Provide the (X, Y) coordinate of the cell's center where the given text is located.  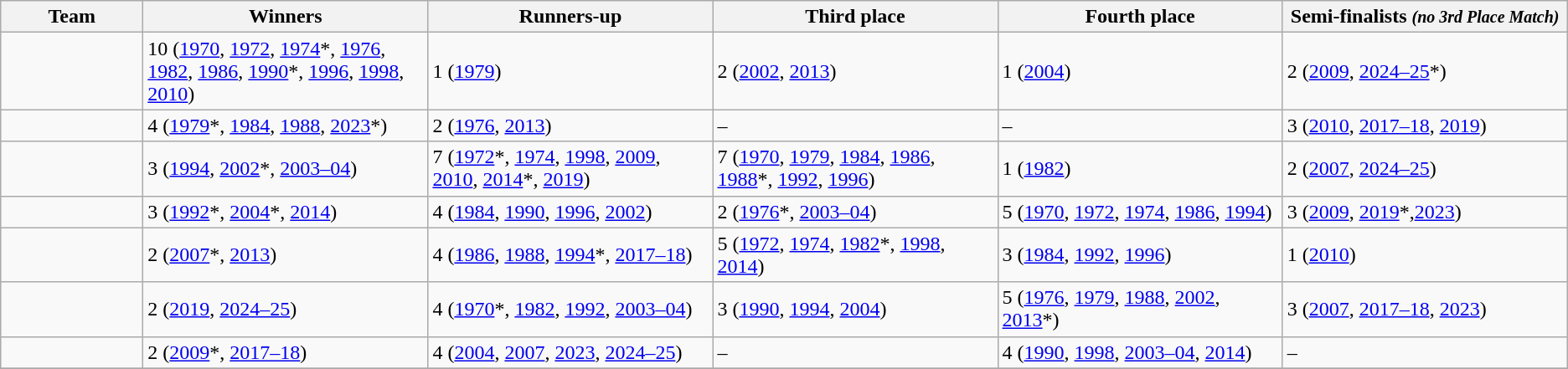
7 (1972*, 1974, 1998, 2009, 2010, 2014*, 2019) (570, 169)
2 (1976, 2013) (570, 126)
2 (2009, 2024–25*) (1425, 71)
2 (2019, 2024–25) (286, 310)
1 (1982) (1140, 169)
3 (2007, 2017–18, 2023) (1425, 310)
3 (1984, 1992, 1996) (1140, 254)
2 (2009*, 2017–18) (286, 352)
10 (1970, 1972, 1974*, 1976, 1982, 1986, 1990*, 1996, 1998, 2010) (286, 71)
4 (1984, 1990, 1996, 2002) (570, 212)
3 (2009, 2019*,2023) (1425, 212)
1 (1979) (570, 71)
Runners-up (570, 17)
4 (1986, 1988, 1994*, 2017–18) (570, 254)
2 (2007, 2024–25) (1425, 169)
Semi-finalists (no 3rd Place Match) (1425, 17)
2 (1976*, 2003–04) (855, 212)
Team (72, 17)
1 (2010) (1425, 254)
3 (1994, 2002*, 2003–04) (286, 169)
Fourth place (1140, 17)
5 (1970, 1972, 1974, 1986, 1994) (1140, 212)
3 (2010, 2017–18, 2019) (1425, 126)
1 (2004) (1140, 71)
4 (1990, 1998, 2003–04, 2014) (1140, 352)
2 (2002, 2013) (855, 71)
5 (1976, 1979, 1988, 2002, 2013*) (1140, 310)
2 (2007*, 2013) (286, 254)
5 (1972, 1974, 1982*, 1998, 2014) (855, 254)
Winners (286, 17)
4 (1979*, 1984, 1988, 2023*) (286, 126)
7 (1970, 1979, 1984, 1986, 1988*, 1992, 1996) (855, 169)
4 (2004, 2007, 2023, 2024–25) (570, 352)
Third place (855, 17)
4 (1970*, 1982, 1992, 2003–04) (570, 310)
3 (1990, 1994, 2004) (855, 310)
3 (1992*, 2004*, 2014) (286, 212)
